For the text-containing cell, return its midpoint in (X, Y) coordinate format. 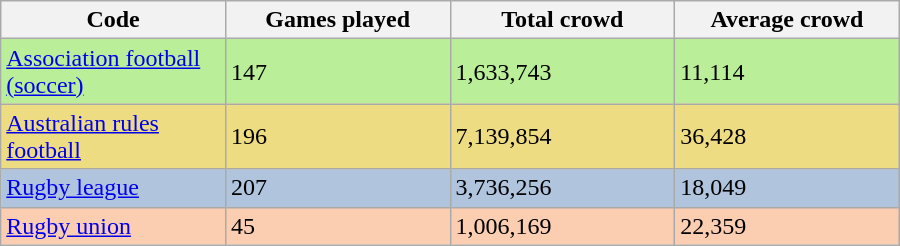
Australian rules football (114, 136)
196 (338, 136)
Association football (soccer) (114, 72)
1,633,743 (562, 72)
Rugby league (114, 188)
Code (114, 20)
11,114 (788, 72)
1,006,169 (562, 226)
Total crowd (562, 20)
36,428 (788, 136)
Average crowd (788, 20)
Rugby union (114, 226)
7,139,854 (562, 136)
Games played (338, 20)
22,359 (788, 226)
147 (338, 72)
3,736,256 (562, 188)
207 (338, 188)
18,049 (788, 188)
45 (338, 226)
